Pinpoint the cell where the given text exists, returning its (X, Y) midpoint coordinate. 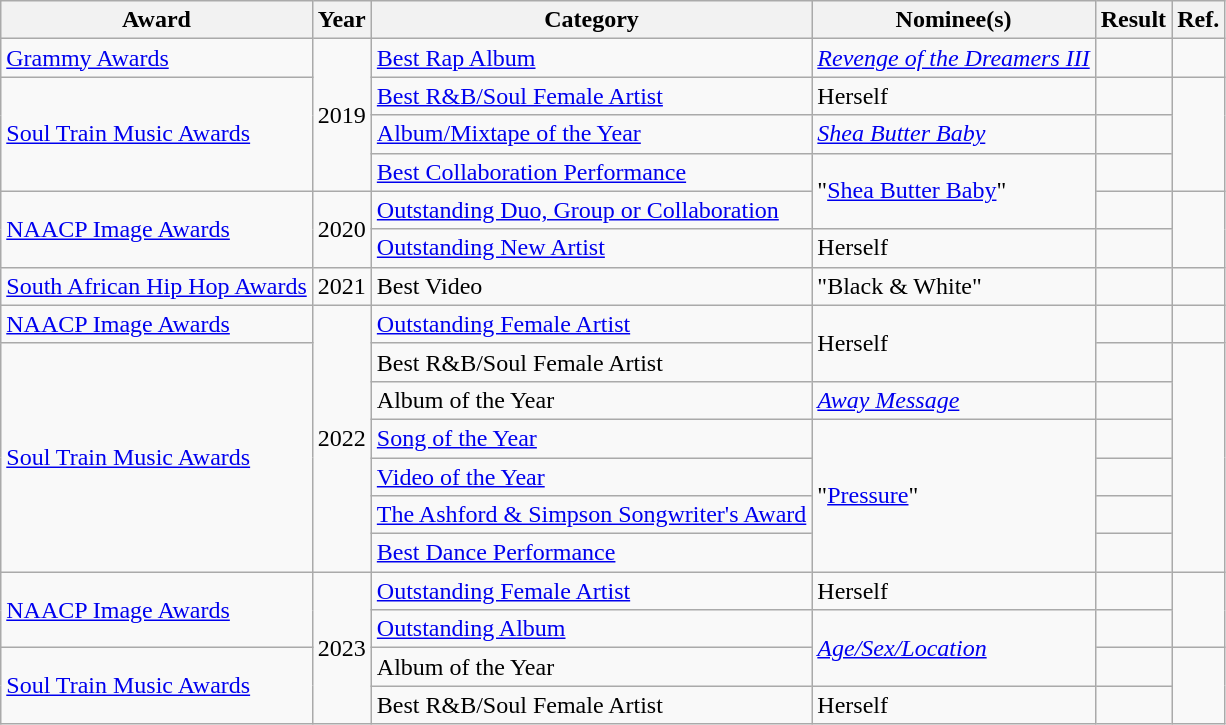
2022 (342, 438)
Away Message (954, 400)
South African Hip Hop Awards (157, 286)
Album/Mixtape of the Year (592, 134)
"Pressure" (954, 495)
Category (592, 20)
Ref. (1198, 20)
Best Video (592, 286)
2019 (342, 115)
Outstanding Album (592, 629)
Grammy Awards (157, 58)
Result (1133, 20)
The Ashford & Simpson Songwriter's Award (592, 515)
Song of the Year (592, 438)
2021 (342, 286)
Year (342, 20)
Award (157, 20)
Age/Sex/Location (954, 648)
Outstanding New Artist (592, 248)
Video of the Year (592, 477)
Shea Butter Baby (954, 134)
Outstanding Duo, Group or Collaboration (592, 210)
Best Dance Performance (592, 553)
Best Rap Album (592, 58)
Best Collaboration Performance (592, 172)
"Black & White" (954, 286)
2023 (342, 648)
Revenge of the Dreamers III (954, 58)
2020 (342, 229)
"Shea Butter Baby" (954, 191)
Nominee(s) (954, 20)
